From the cell containing the given text, extract its center point as (x, y) coordinate. 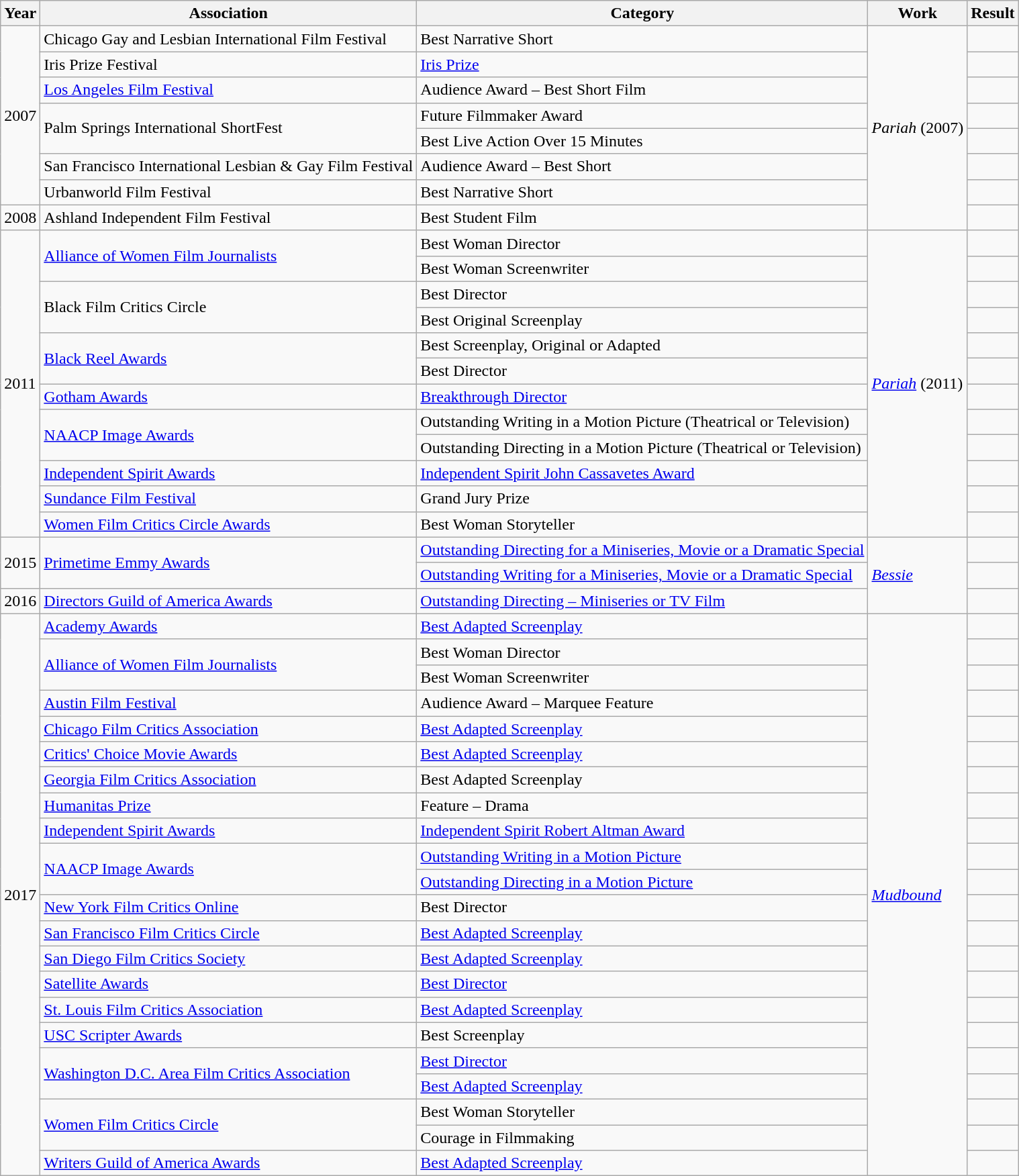
Pariah (2011) (918, 384)
Humanitas Prize (228, 805)
Palm Springs International ShortFest (228, 128)
Gotham Awards (228, 397)
Outstanding Directing – Miniseries or TV Film (642, 601)
Iris Prize (642, 64)
2016 (20, 601)
Ashland Independent Film Festival (228, 217)
Courage in Filmmaking (642, 1138)
Black Film Critics Circle (228, 307)
Academy Awards (228, 626)
Sundance Film Festival (228, 499)
New York Film Critics Online (228, 908)
Women Film Critics Circle (228, 1124)
Best Student Film (642, 217)
Best Screenplay, Original or Adapted (642, 346)
Mudbound (918, 894)
Black Reel Awards (228, 358)
Future Filmmaker Award (642, 115)
Independent Spirit Robert Altman Award (642, 831)
Work (918, 13)
Writers Guild of America Awards (228, 1163)
2007 (20, 115)
Best Live Action Over 15 Minutes (642, 141)
Chicago Film Critics Association (228, 728)
Austin Film Festival (228, 703)
Critics' Choice Movie Awards (228, 754)
Urbanworld Film Festival (228, 192)
Bessie (918, 575)
Women Film Critics Circle Awards (228, 524)
Audience Award – Marquee Feature (642, 703)
Primetime Emmy Awards (228, 562)
Outstanding Writing in a Motion Picture (642, 856)
Iris Prize Festival (228, 64)
Category (642, 13)
San Francisco International Lesbian & Gay Film Festival (228, 166)
2008 (20, 217)
Chicago Gay and Lesbian International Film Festival (228, 39)
Pariah (2007) (918, 128)
Outstanding Writing in a Motion Picture (Theatrical or Television) (642, 422)
Best Original Screenplay (642, 320)
Outstanding Directing for a Miniseries, Movie or a Dramatic Special (642, 550)
Audience Award – Best Short (642, 166)
Outstanding Directing in a Motion Picture (642, 882)
2017 (20, 894)
2011 (20, 384)
Outstanding Writing for a Miniseries, Movie or a Dramatic Special (642, 575)
USC Scripter Awards (228, 1035)
Outstanding Directing in a Motion Picture (Theatrical or Television) (642, 448)
Association (228, 13)
Georgia Film Critics Association (228, 780)
San Francisco Film Critics Circle (228, 933)
Washington D.C. Area Film Critics Association (228, 1073)
2015 (20, 562)
Result (993, 13)
Los Angeles Film Festival (228, 90)
San Diego Film Critics Society (228, 959)
Audience Award – Best Short Film (642, 90)
Grand Jury Prize (642, 499)
Breakthrough Director (642, 397)
Satellite Awards (228, 984)
Feature – Drama (642, 805)
Directors Guild of America Awards (228, 601)
Year (20, 13)
St. Louis Film Critics Association (228, 1010)
Independent Spirit John Cassavetes Award (642, 473)
Best Screenplay (642, 1035)
